Find where the given text appears and provide that cell's center as [x, y] coordinate. 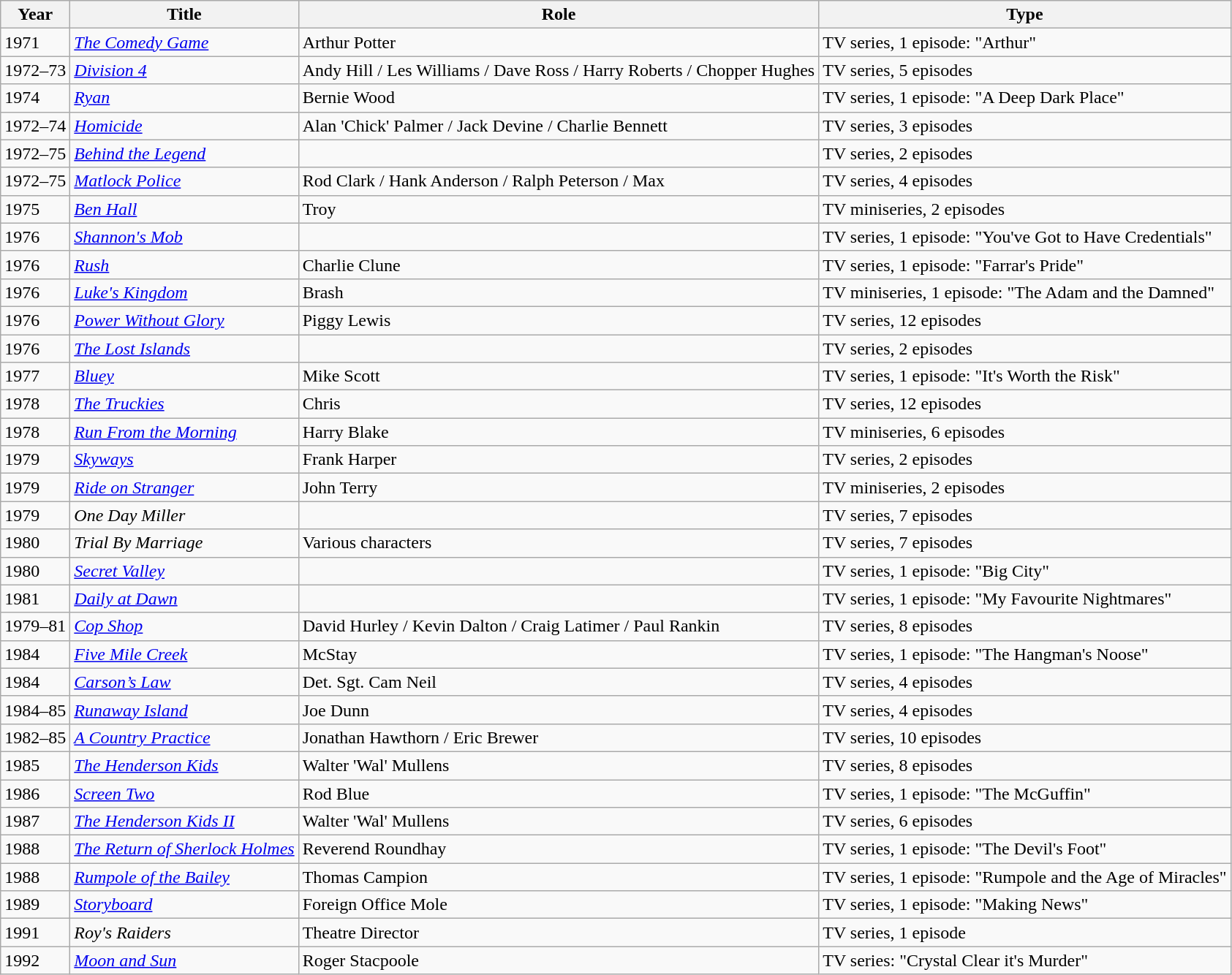
1984–85 [35, 710]
Roy's Raiders [184, 933]
Luke's Kingdom [184, 292]
1989 [35, 905]
TV series, 1 episode: "The Devil's Foot" [1025, 849]
Arthur Potter [559, 42]
Det. Sgt. Cam Neil [559, 682]
Behind the Legend [184, 153]
Chris [559, 404]
1972–74 [35, 126]
TV series, 1 episode: "My Favourite Nightmares" [1025, 599]
Skyways [184, 460]
TV series, 10 episodes [1025, 737]
1992 [35, 960]
TV series, 1 episode: "You've Got to Have Credentials" [1025, 237]
Year [35, 15]
Troy [559, 209]
The Henderson Kids II [184, 822]
Shannon's Mob [184, 237]
TV series, 5 episodes [1025, 70]
The Return of Sherlock Holmes [184, 849]
Division 4 [184, 70]
TV series, 1 episode: "It's Worth the Risk" [1025, 376]
Bluey [184, 376]
Theatre Director [559, 933]
TV series, 1 episode: "The McGuffin" [1025, 793]
Thomas Campion [559, 877]
Foreign Office Mole [559, 905]
Secret Valley [184, 571]
1985 [35, 765]
Various characters [559, 543]
TV series, 1 episode: "Arthur" [1025, 42]
Carson’s Law [184, 682]
Ryan [184, 98]
Moon and Sun [184, 960]
Run From the Morning [184, 432]
Runaway Island [184, 710]
Andy Hill / Les Williams / Dave Ross / Harry Roberts / Chopper Hughes [559, 70]
The Henderson Kids [184, 765]
1986 [35, 793]
The Lost Islands [184, 349]
Rush [184, 265]
TV series, 6 episodes [1025, 822]
TV series: "Crystal Clear it's Murder" [1025, 960]
Piggy Lewis [559, 320]
Trial By Marriage [184, 543]
1972–73 [35, 70]
Type [1025, 15]
Frank Harper [559, 460]
Rod Clark / Hank Anderson / Ralph Peterson / Max [559, 181]
Bernie Wood [559, 98]
A Country Practice [184, 737]
TV series, 1 episode: "A Deep Dark Place" [1025, 98]
Cop Shop [184, 626]
Joe Dunn [559, 710]
Title [184, 15]
TV series, 3 episodes [1025, 126]
TV series, 1 episode: "The Hangman's Noose" [1025, 654]
Homicide [184, 126]
John Terry [559, 487]
1977 [35, 376]
TV series, 1 episode: "Rumpole and the Age of Miracles" [1025, 877]
TV series, 1 episode: "Farrar's Pride" [1025, 265]
Harry Blake [559, 432]
The Comedy Game [184, 42]
1991 [35, 933]
Brash [559, 292]
Ride on Stranger [184, 487]
Rumpole of the Bailey [184, 877]
David Hurley / Kevin Dalton / Craig Latimer / Paul Rankin [559, 626]
TV series, 1 episode [1025, 933]
Ben Hall [184, 209]
Screen Two [184, 793]
The Truckies [184, 404]
TV miniseries, 6 episodes [1025, 432]
1979–81 [35, 626]
Power Without Glory [184, 320]
TV series, 1 episode: "Big City" [1025, 571]
McStay [559, 654]
Charlie Clune [559, 265]
Five Mile Creek [184, 654]
Alan 'Chick' Palmer / Jack Devine / Charlie Bennett [559, 126]
TV miniseries, 1 episode: "The Adam and the Damned" [1025, 292]
Daily at Dawn [184, 599]
Rod Blue [559, 793]
1987 [35, 822]
One Day Miller [184, 515]
1981 [35, 599]
Role [559, 15]
Matlock Police [184, 181]
1982–85 [35, 737]
Mike Scott [559, 376]
Reverend Roundhay [559, 849]
1971 [35, 42]
Roger Stacpoole [559, 960]
Storyboard [184, 905]
1975 [35, 209]
TV series, 1 episode: "Making News" [1025, 905]
Jonathan Hawthorn / Eric Brewer [559, 737]
1974 [35, 98]
